Scan for the cell matching the given text and deliver its [x, y] coordinate at center. 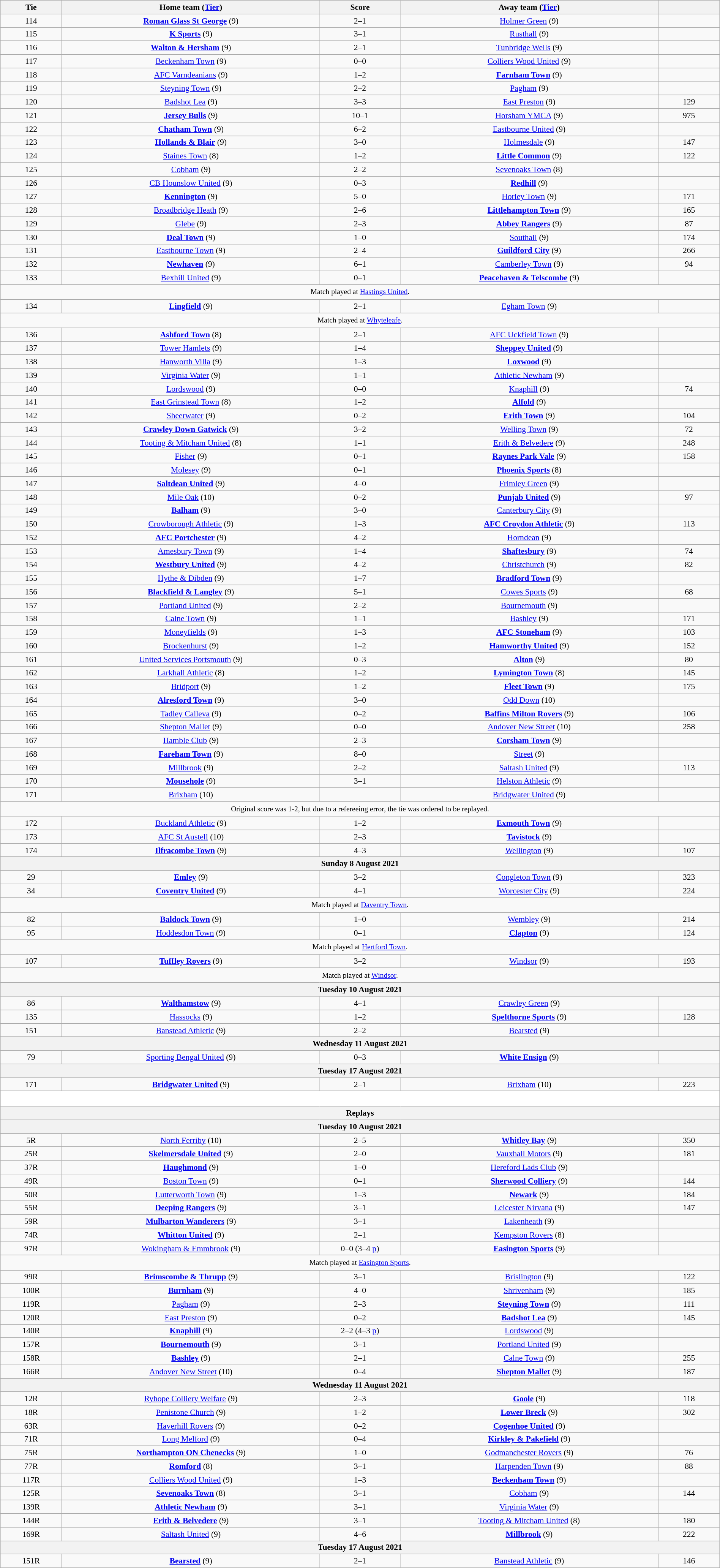
Loxwood (9) [529, 362]
Raynes Park Vale (9) [529, 457]
Vauxhall Motors (9) [529, 1154]
151 [31, 1031]
258 [689, 727]
6–2 [360, 129]
Horndean (9) [529, 538]
AFC St Austell (10) [191, 837]
CB Hounslow United (9) [191, 183]
63R [31, 1426]
Exmouth Town (9) [529, 823]
6–1 [360, 264]
Northampton ON Chenecks (9) [191, 1453]
25R [31, 1154]
Sherwood Colliery (9) [529, 1181]
Little Common (9) [529, 156]
153 [31, 551]
K Sports (9) [191, 34]
Tunbridge Wells (9) [529, 48]
140R [31, 1331]
0–0 (3–4 p) [360, 1249]
1–7 [360, 579]
Welling Town (9) [529, 430]
185 [689, 1291]
157 [31, 605]
Wellington (9) [529, 850]
Alfold (9) [529, 402]
Tavistock (9) [529, 837]
North Ferriby (10) [191, 1140]
214 [689, 919]
167 [31, 741]
222 [689, 1534]
180 [689, 1521]
Hanworth Villa (9) [191, 362]
AFC Croydon Athletic (9) [529, 524]
Blackfield & Langley (9) [191, 592]
Worcester City (9) [529, 891]
138 [31, 362]
United Services Portsmouth (9) [191, 659]
Punjab United (9) [529, 497]
Abbey Rangers (9) [529, 224]
Ilfracombe Town (9) [191, 850]
134 [31, 306]
Corsham Town (9) [529, 741]
140 [31, 389]
Erith Town (9) [529, 416]
135 [31, 1017]
Brockenhurst (9) [191, 646]
173 [31, 837]
Burnham (9) [191, 1291]
34 [31, 891]
2–0 [360, 1154]
Redhill (9) [529, 183]
159 [31, 632]
Haverhill Rovers (9) [191, 1426]
120R [31, 1318]
149 [31, 511]
117R [31, 1480]
79 [31, 1057]
156 [31, 592]
143 [31, 430]
Clapton (9) [529, 933]
Brimscombe & Thrupp (9) [191, 1277]
Littlehampton Town (9) [529, 210]
71R [31, 1440]
68 [689, 592]
158R [31, 1358]
Eastbourne Town (9) [191, 251]
Frimley Green (9) [529, 484]
Alton (9) [529, 659]
Romford (8) [191, 1467]
AFC Uckfield Town (9) [529, 335]
151R [31, 1561]
Canterbury City (9) [529, 511]
Leicester Nirvana (9) [529, 1208]
72 [689, 430]
169 [31, 768]
Match played at Hertford Town. [360, 947]
125R [31, 1494]
Easington Sports (9) [529, 1249]
184 [689, 1195]
Mile Oak (10) [191, 497]
Windsor (9) [529, 961]
Fisher (9) [191, 457]
255 [689, 1358]
AFC Varndeanians (9) [191, 75]
Spelthorne Sports (9) [529, 1017]
Farnham Town (9) [529, 75]
Lower Breck (9) [529, 1412]
Egham Town (9) [529, 306]
Kempston Rovers (8) [529, 1235]
Mulbarton Wanderers (9) [191, 1222]
Whitley Bay (9) [529, 1140]
Buckland Athletic (9) [191, 823]
975 [689, 115]
Hamworthy United (9) [529, 646]
119R [31, 1304]
Baldock Town (9) [191, 919]
193 [689, 961]
100R [31, 1291]
Westbury United (9) [191, 565]
Hollands & Blair (9) [191, 142]
77R [31, 1467]
Hassocks (9) [191, 1017]
126 [31, 183]
119 [31, 89]
162 [31, 673]
Helston Athletic (9) [529, 781]
55R [31, 1208]
Bridport (9) [191, 687]
142 [31, 416]
Baffins Milton Rovers (9) [529, 714]
154 [31, 565]
Newark (9) [529, 1195]
248 [689, 443]
224 [689, 891]
181 [689, 1154]
166 [31, 727]
4–3 [360, 850]
Boston Town (9) [191, 1181]
Tadley Calleva (9) [191, 714]
Tie [31, 7]
Tower Hamlets (9) [191, 348]
350 [689, 1140]
Roman Glass St George (9) [191, 21]
103 [689, 632]
4–6 [360, 1534]
Match played at Easington Sports. [360, 1263]
137 [31, 348]
Emley (9) [191, 877]
164 [31, 700]
5R [31, 1140]
59R [31, 1222]
AFC Stoneham (9) [529, 632]
49R [31, 1181]
Holmer Green (9) [529, 21]
Brislington (9) [529, 1277]
175 [689, 687]
95 [31, 933]
Kirkley & Pakefield (9) [529, 1440]
10–1 [360, 115]
136 [31, 335]
Street (9) [529, 754]
97R [31, 1249]
155 [31, 579]
172 [31, 823]
Bexhill United (9) [191, 278]
Skelmersdale United (9) [191, 1154]
Home team (Tier) [191, 7]
Odd Down (10) [529, 700]
Original score was 1-2, but due to a refereeing error, the tie was ordered to be replayed. [360, 809]
Broadbridge Heath (9) [191, 210]
Sporting Bengal United (9) [191, 1057]
Lingfield (9) [191, 306]
166R [31, 1372]
Chatham Town (9) [191, 129]
Ashford Town (8) [191, 335]
104 [689, 416]
87 [689, 224]
Peacehaven & Telscombe (9) [529, 278]
160 [31, 646]
Match played at Windsor. [360, 975]
Shaftesbury (9) [529, 551]
Away team (Tier) [529, 7]
Hereford Lads Club (9) [529, 1167]
148 [31, 497]
Horley Town (9) [529, 197]
Guildford City (9) [529, 251]
18R [31, 1412]
Saltdean United (9) [191, 484]
Match played at Whyteleafe. [360, 321]
130 [31, 237]
Lakenheath (9) [529, 1222]
139R [31, 1507]
Southall (9) [529, 237]
Staines Town (8) [191, 156]
Long Melford (9) [191, 1440]
3–3 [360, 102]
168 [31, 754]
Kennington (9) [191, 197]
94 [689, 264]
Camberley Town (9) [529, 264]
Hoddesdon Town (9) [191, 933]
2–6 [360, 210]
Congleton Town (9) [529, 877]
223 [689, 1084]
114 [31, 21]
Fareham Town (9) [191, 754]
302 [689, 1412]
Coventry United (9) [191, 891]
Haughmond (9) [191, 1167]
East Grinstead Town (8) [191, 402]
323 [689, 877]
141 [31, 402]
75R [31, 1453]
120 [31, 102]
Deeping Rangers (9) [191, 1208]
Whitton United (9) [191, 1235]
88 [689, 1467]
2–5 [360, 1140]
5–1 [360, 592]
Holmesdale (9) [529, 142]
76 [689, 1453]
74R [31, 1235]
125 [31, 170]
Hamble Club (9) [191, 741]
2–2 (4–3 p) [360, 1331]
29 [31, 877]
97 [689, 497]
8–0 [360, 754]
Wembley (9) [529, 919]
Bradford Town (9) [529, 579]
163 [31, 687]
133 [31, 278]
Cogenhoe United (9) [529, 1426]
86 [31, 1003]
Wokingham & Emmbrook (9) [191, 1249]
170 [31, 781]
Crawley Green (9) [529, 1003]
Sunday 8 August 2021 [360, 864]
266 [689, 251]
Score [360, 7]
123 [31, 142]
Lutterworth Town (9) [191, 1195]
144R [31, 1521]
Walthamstow (9) [191, 1003]
Fleet Town (9) [529, 687]
Crowborough Athletic (9) [191, 524]
Match played at Daventry Town. [360, 905]
12R [31, 1399]
Hythe & Dibden (9) [191, 579]
AFC Portchester (9) [191, 538]
Sheppey United (9) [529, 348]
2–4 [360, 251]
115 [31, 34]
White Ensign (9) [529, 1057]
Match played at Hastings United. [360, 292]
187 [689, 1372]
Sheerwater (9) [191, 416]
131 [31, 251]
116 [31, 48]
Alresford Town (9) [191, 700]
Larkhall Athletic (8) [191, 673]
Shrivenham (9) [529, 1291]
139 [31, 375]
Jersey Bulls (9) [191, 115]
169R [31, 1534]
Horsham YMCA (9) [529, 115]
117 [31, 62]
Harpenden Town (9) [529, 1467]
Molesey (9) [191, 470]
Amesbury Town (9) [191, 551]
Balham (9) [191, 511]
Rusthall (9) [529, 34]
80 [689, 659]
Mousehole (9) [191, 781]
Christchurch (9) [529, 565]
Walton & Hersham (9) [191, 48]
111 [689, 1304]
106 [689, 714]
Goole (9) [529, 1399]
127 [31, 197]
Newhaven (9) [191, 264]
Penistone Church (9) [191, 1412]
37R [31, 1167]
Replays [360, 1113]
Deal Town (9) [191, 237]
Ryhope Colliery Welfare (9) [191, 1399]
5–0 [360, 197]
132 [31, 264]
157R [31, 1345]
Crawley Down Gatwick (9) [191, 430]
121 [31, 115]
Cowes Sports (9) [529, 592]
161 [31, 659]
Eastbourne United (9) [529, 129]
Phoenix Sports (8) [529, 470]
Moneyfields (9) [191, 632]
Godmanchester Rovers (9) [529, 1453]
50R [31, 1195]
99R [31, 1277]
Tuffley Rovers (9) [191, 961]
Glebe (9) [191, 224]
Lymington Town (8) [529, 673]
150 [31, 524]
